Determine the [x, y] coordinate at the center of the cell enclosing the given text.  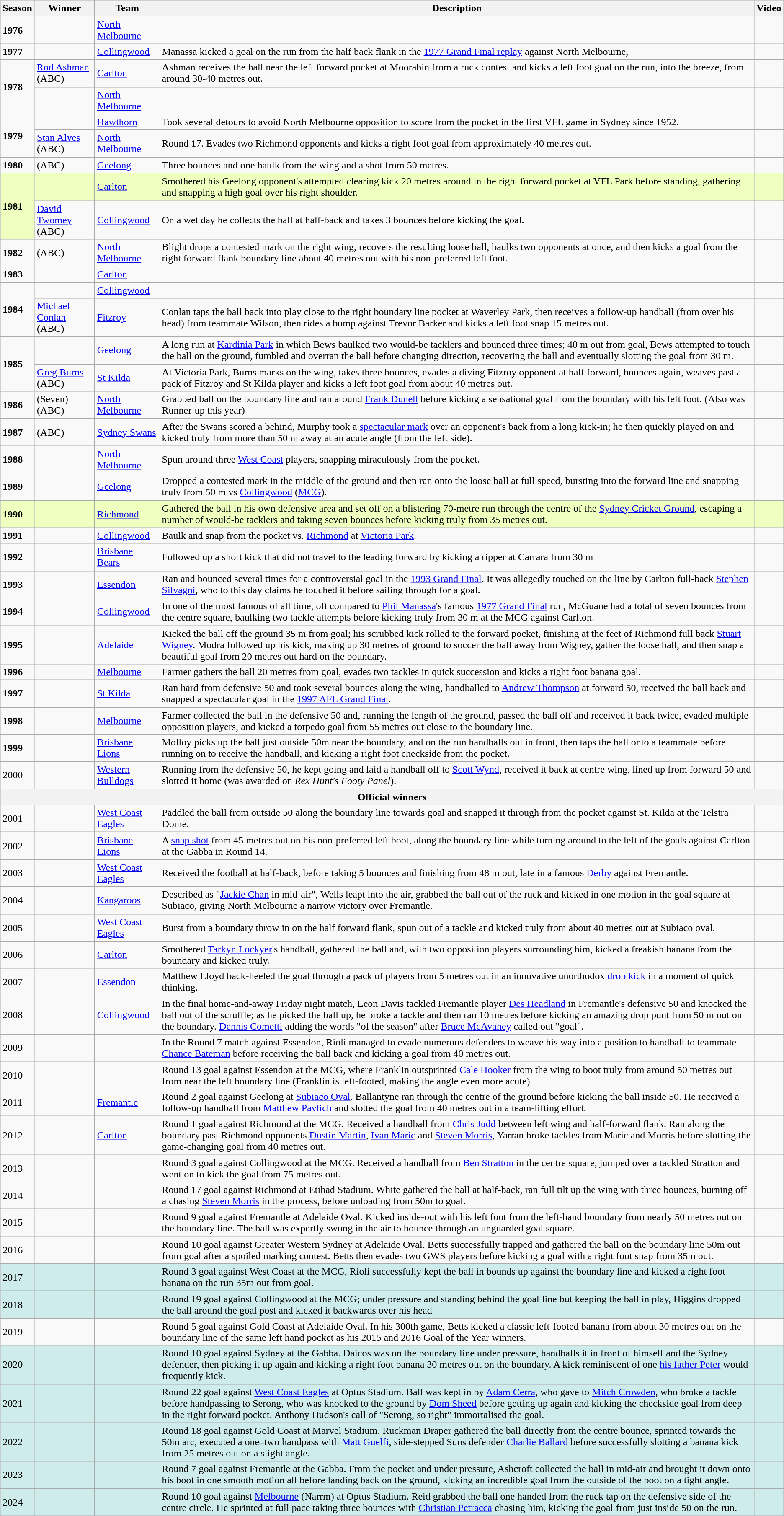
2021 [18, 1403]
Took several detours to avoid North Melbourne opposition to score from the pocket in the first VFL game in Sydney since 1952. [457, 122]
2003 [18, 873]
2017 [18, 1277]
Brisbane Bears [127, 557]
2014 [18, 1196]
On a wet day he collects the ball at half-back and takes 3 bounces before kicking the goal. [457, 220]
2011 [18, 1102]
2007 [18, 982]
Followed up a short kick that did not travel to the leading forward by kicking a ripper at Carrara from 30 m [457, 557]
1994 [18, 612]
1996 [18, 672]
Stan Alves (ABC) [64, 143]
Farmer gathers the ball 20 metres from goal, evades two tackles in quick succession and kicks a right foot banana goal. [457, 672]
1980 [18, 165]
Official winners [392, 797]
Rod Ashman (ABC) [64, 73]
2002 [18, 846]
2020 [18, 1365]
2013 [18, 1168]
2008 [18, 1015]
2001 [18, 819]
Manassa kicked a goal on the run from the half back flank in the 1977 Grand Final replay against North Melbourne, [457, 52]
2005 [18, 928]
Description [457, 8]
1991 [18, 536]
2016 [18, 1250]
1993 [18, 584]
Season [18, 8]
1990 [18, 514]
Sydney Swans [127, 432]
1989 [18, 487]
2022 [18, 1442]
Hawthorn [127, 122]
2000 [18, 775]
1985 [18, 364]
2023 [18, 1475]
Fremantle [127, 1102]
1976 [18, 30]
1983 [18, 274]
Michael Conlan (ABC) [64, 318]
Received the football at half-back, before taking 5 bounces and finishing from 48 m out, late in a famous Derby against Fremantle. [457, 873]
1978 [18, 87]
2006 [18, 955]
David Twomey (ABC) [64, 220]
Paddled the ball from outside 50 along the boundary line towards goal and snapped it through from the pocket against St. Kilda at the Telstra Dome. [457, 819]
Adelaide [127, 644]
2015 [18, 1223]
2019 [18, 1332]
Western Bulldogs [127, 775]
Greg Burns (ABC) [64, 378]
1977 [18, 52]
2024 [18, 1502]
1984 [18, 310]
Winner [64, 8]
Spun around three West Coast players, snapping miraculously from the pocket. [457, 459]
1979 [18, 136]
Matthew Lloyd back-heeled the goal through a pack of players from 5 metres out in an innovative unorthodox drop kick in a moment of quick thinking. [457, 982]
1987 [18, 432]
1992 [18, 557]
2010 [18, 1075]
Round 17. Evades two Richmond opponents and kicks a right foot goal from approximately 40 metres out. [457, 143]
(Seven) (ABC) [64, 405]
2004 [18, 900]
Team [127, 8]
1995 [18, 644]
1986 [18, 405]
2009 [18, 1048]
1998 [18, 721]
Baulk and snap from the pocket vs. Richmond at Victoria Park. [457, 536]
1988 [18, 459]
Burst from a boundary throw in on the half forward flank, spun out of a tackle and kicked truly from about 40 metres out at Subiaco oval. [457, 928]
1999 [18, 748]
1981 [18, 206]
Fitzroy [127, 318]
1997 [18, 693]
1982 [18, 252]
Video [769, 8]
2012 [18, 1135]
2018 [18, 1305]
Three bounces and one baulk from the wing and a shot from 50 metres. [457, 165]
Richmond [127, 514]
Kangaroos [127, 900]
